Pinpoint the cell where the given text exists, returning its (x, y) midpoint coordinate. 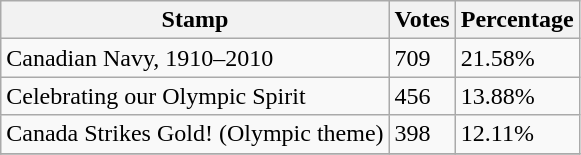
Percentage (517, 20)
12.11% (517, 134)
Votes (422, 20)
Canada Strikes Gold! (Olympic theme) (195, 134)
398 (422, 134)
Canadian Navy, 1910–2010 (195, 58)
Celebrating our Olympic Spirit (195, 96)
709 (422, 58)
13.88% (517, 96)
Stamp (195, 20)
456 (422, 96)
21.58% (517, 58)
